Return [X, Y] of the center of cell containing provided text 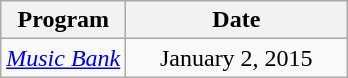
Date [236, 20]
January 2, 2015 [236, 58]
Program [64, 20]
Music Bank [64, 58]
